Locate the cell with the specified text and output its [X, Y] center coordinate. 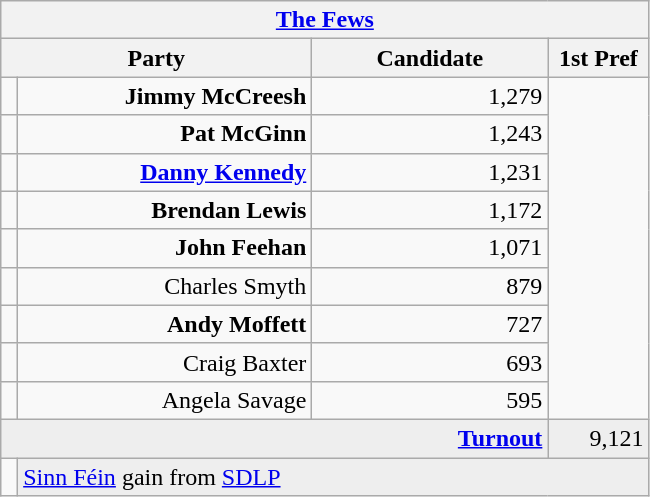
595 [430, 400]
879 [430, 286]
1,071 [430, 248]
727 [430, 324]
Andy Moffett [165, 324]
Pat McGinn [165, 134]
Brendan Lewis [165, 210]
Turnout [274, 438]
693 [430, 362]
1,279 [430, 96]
The Fews [325, 20]
Craig Baxter [165, 362]
9,121 [598, 438]
1,243 [430, 134]
Jimmy McCreesh [165, 96]
1st Pref [598, 58]
1,172 [430, 210]
John Feehan [165, 248]
Danny Kennedy [165, 172]
Charles Smyth [165, 286]
Party [156, 58]
Candidate [430, 58]
Sinn Féin gain from SDLP [334, 477]
Angela Savage [165, 400]
1,231 [430, 172]
